Return (x, y) of the center of cell containing provided text 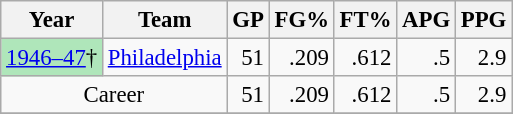
GP (248, 20)
FG% (302, 20)
Year (52, 20)
Team (164, 20)
1946–47† (52, 58)
PPG (483, 20)
Career (114, 95)
APG (426, 20)
Philadelphia (164, 58)
FT% (366, 20)
